Locate the cell with the specified text and output its [x, y] center coordinate. 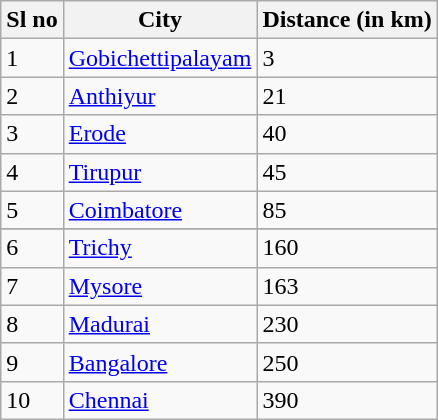
21 [347, 96]
10 [32, 400]
Erode [160, 134]
Madurai [160, 324]
2 [32, 96]
Bangalore [160, 362]
163 [347, 286]
Tirupur [160, 172]
Gobichettipalayam [160, 58]
Coimbatore [160, 210]
Distance (in km) [347, 20]
5 [32, 210]
85 [347, 210]
45 [347, 172]
390 [347, 400]
230 [347, 324]
1 [32, 58]
Chennai [160, 400]
40 [347, 134]
250 [347, 362]
Sl no [32, 20]
Anthiyur [160, 96]
Mysore [160, 286]
8 [32, 324]
City [160, 20]
Trichy [160, 248]
4 [32, 172]
7 [32, 286]
9 [32, 362]
6 [32, 248]
160 [347, 248]
